From the cell containing the given text, extract its center point as (X, Y) coordinate. 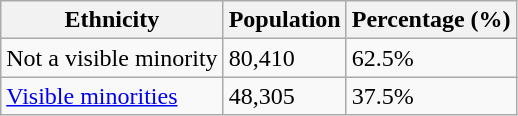
37.5% (431, 96)
Population (284, 20)
Percentage (%) (431, 20)
62.5% (431, 58)
48,305 (284, 96)
Visible minorities (112, 96)
80,410 (284, 58)
Not a visible minority (112, 58)
Ethnicity (112, 20)
